Provide the [x, y] coordinate of the cell's center where the given text is located.  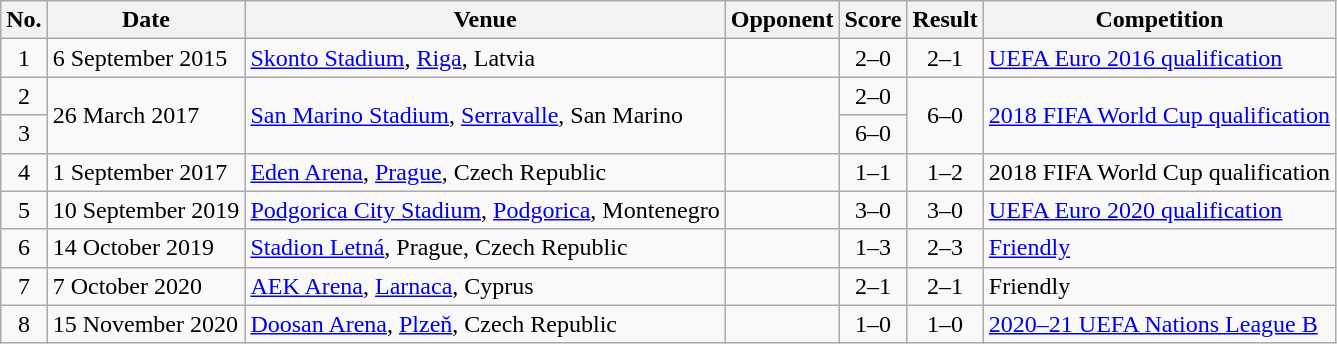
4 [24, 172]
1–1 [873, 172]
1 September 2017 [146, 172]
7 [24, 286]
14 October 2019 [146, 248]
26 March 2017 [146, 115]
3 [24, 134]
8 [24, 324]
6 September 2015 [146, 58]
15 November 2020 [146, 324]
7 October 2020 [146, 286]
5 [24, 210]
Skonto Stadium, Riga, Latvia [485, 58]
Eden Arena, Prague, Czech Republic [485, 172]
Doosan Arena, Plzeň, Czech Republic [485, 324]
1–3 [873, 248]
Competition [1159, 20]
UEFA Euro 2020 qualification [1159, 210]
UEFA Euro 2016 qualification [1159, 58]
6 [24, 248]
AEK Arena, Larnaca, Cyprus [485, 286]
1–2 [945, 172]
Result [945, 20]
Score [873, 20]
1 [24, 58]
2 [24, 96]
2–3 [945, 248]
No. [24, 20]
2020–21 UEFA Nations League B [1159, 324]
Venue [485, 20]
Opponent [782, 20]
Stadion Letná, Prague, Czech Republic [485, 248]
Date [146, 20]
San Marino Stadium, Serravalle, San Marino [485, 115]
10 September 2019 [146, 210]
Podgorica City Stadium, Podgorica, Montenegro [485, 210]
